Provide the [X, Y] coordinate of the cell's center where the given text is located.  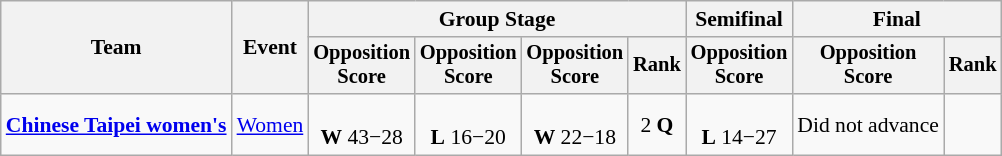
Event [270, 48]
Chinese Taipei women's [116, 124]
W 43−28 [362, 124]
Group Stage [496, 19]
L 14−27 [740, 124]
Team [116, 48]
2 Q [657, 124]
Final [896, 19]
Women [270, 124]
Semifinal [740, 19]
Did not advance [868, 124]
L 16−20 [468, 124]
W 22−18 [576, 124]
